Capture the cell that displays the provided text and extract its (x, y) central coordinate. 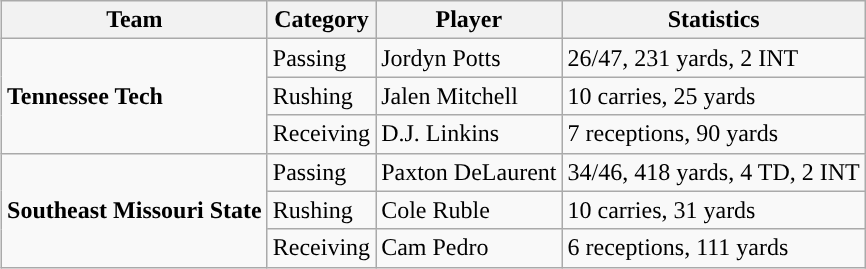
Southeast Missouri State (135, 210)
Statistics (714, 20)
6 receptions, 111 yards (714, 248)
Jalen Mitchell (469, 96)
Cam Pedro (469, 248)
D.J. Linkins (469, 134)
Tennessee Tech (135, 96)
26/47, 231 yards, 2 INT (714, 58)
34/46, 418 yards, 4 TD, 2 INT (714, 172)
Cole Ruble (469, 210)
7 receptions, 90 yards (714, 134)
Jordyn Potts (469, 58)
Paxton DeLaurent (469, 172)
Team (135, 20)
Player (469, 20)
10 carries, 25 yards (714, 96)
Category (321, 20)
10 carries, 31 yards (714, 210)
